Search for the cell housing the specified text and yield its (X, Y) center coordinate. 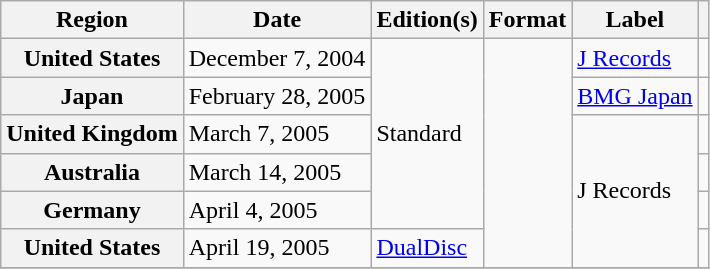
February 28, 2005 (277, 96)
April 19, 2005 (277, 248)
Germany (92, 210)
Region (92, 20)
Standard (427, 134)
Format (527, 20)
BMG Japan (635, 96)
December 7, 2004 (277, 58)
Date (277, 20)
March 14, 2005 (277, 172)
Australia (92, 172)
Japan (92, 96)
United Kingdom (92, 134)
April 4, 2005 (277, 210)
DualDisc (427, 248)
Label (635, 20)
March 7, 2005 (277, 134)
Edition(s) (427, 20)
